Identify which cell holds the provided text, then report its [x, y] central coordinate. 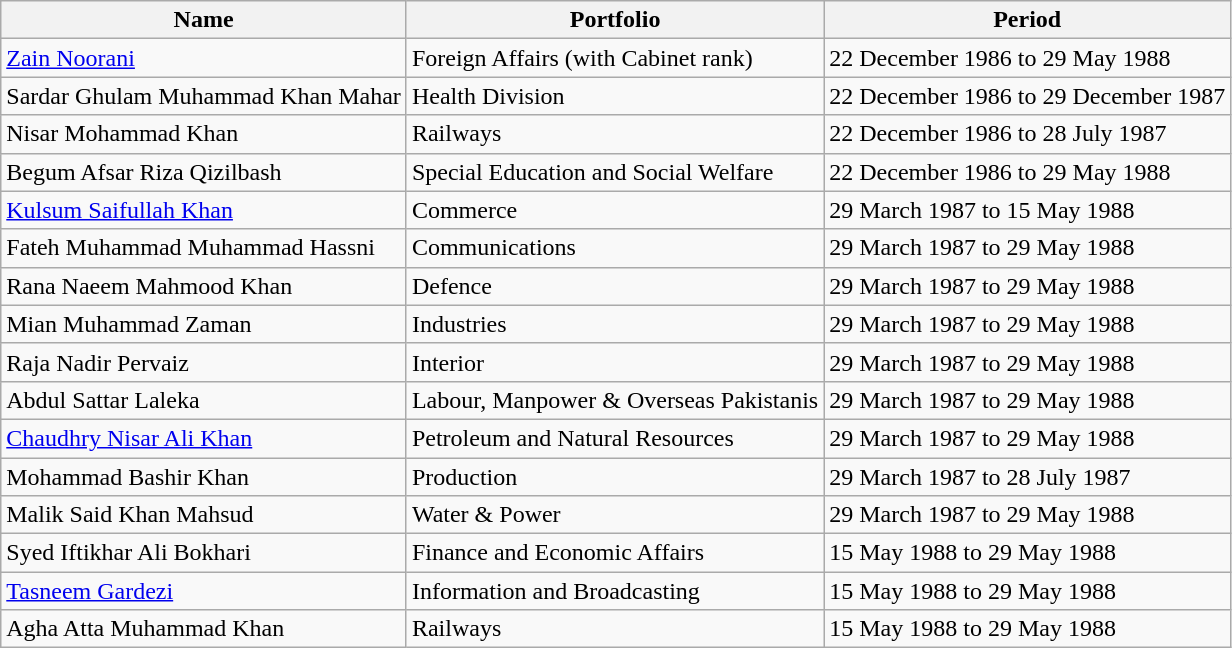
Finance and Economic Affairs [614, 553]
Production [614, 477]
Interior [614, 362]
Zain Noorani [204, 58]
Abdul Sattar Laleka [204, 400]
29 March 1987 to 28 July 1987 [1028, 477]
Malik Said Khan Mahsud [204, 515]
Raja Nadir Pervaiz [204, 362]
Rana Naeem Mahmood Khan [204, 286]
Mohammad Bashir Khan [204, 477]
Special Education and Social Welfare [614, 172]
Nisar Mohammad Khan [204, 134]
Fateh Muhammad Muhammad Hassni [204, 248]
22 December 1986 to 28 July 1987 [1028, 134]
Kulsum Saifullah Khan [204, 210]
Tasneem Gardezi [204, 591]
Labour, Manpower & Overseas Pakistanis [614, 400]
Mian Muhammad Zaman [204, 324]
Communications [614, 248]
Commerce [614, 210]
Information and Broadcasting [614, 591]
Period [1028, 20]
Syed Iftikhar Ali Bokhari [204, 553]
Portfolio [614, 20]
Chaudhry Nisar Ali Khan [204, 438]
Begum Afsar Riza Qizilbash [204, 172]
Agha Atta Muhammad Khan [204, 629]
Petroleum and Natural Resources [614, 438]
Industries [614, 324]
Defence [614, 286]
Sardar Ghulam Muhammad Khan Mahar [204, 96]
Water & Power [614, 515]
Name [204, 20]
29 March 1987 to 15 May 1988 [1028, 210]
Foreign Affairs (with Cabinet rank) [614, 58]
Health Division [614, 96]
22 December 1986 to 29 December 1987 [1028, 96]
